Capture the cell that displays the provided text and extract its [x, y] central coordinate. 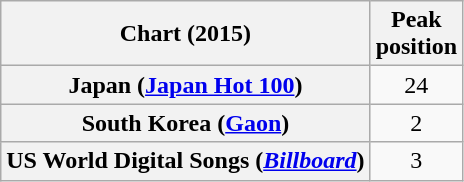
24 [416, 85]
Peakposition [416, 34]
2 [416, 123]
US World Digital Songs (Billboard) [186, 161]
South Korea (Gaon) [186, 123]
Chart (2015) [186, 34]
3 [416, 161]
Japan (Japan Hot 100) [186, 85]
